Detect which cell encompasses the target text, then output its (x, y) center coordinate. 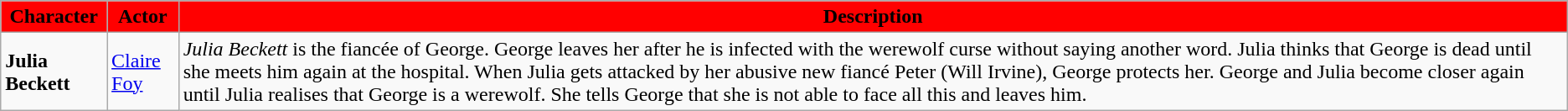
Julia Beckett (54, 71)
Description (873, 17)
Actor (143, 17)
Character (54, 17)
Claire Foy (143, 71)
